Find where the given text appears and provide that cell's center as [x, y] coordinate. 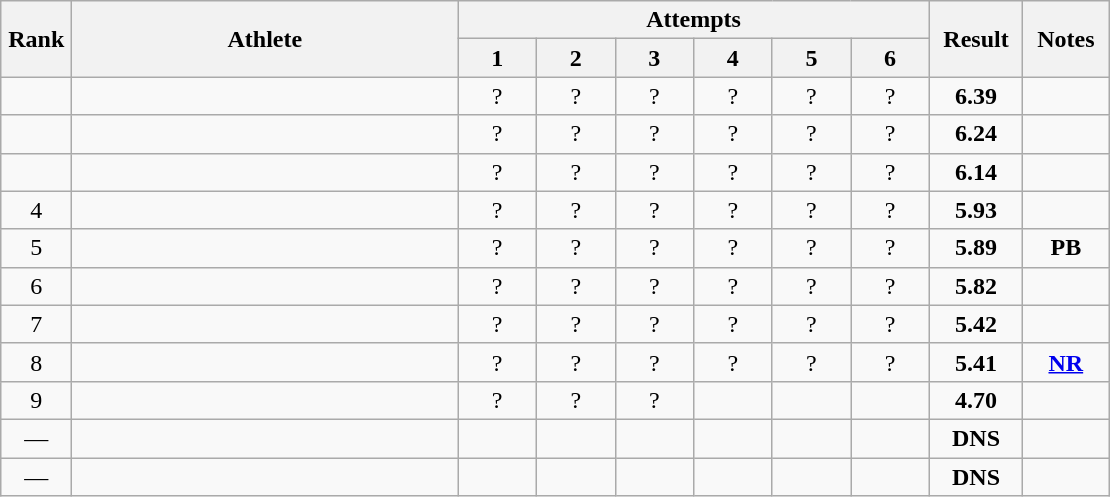
PB [1066, 248]
Result [976, 39]
8 [36, 362]
5.82 [976, 286]
Athlete [265, 39]
3 [654, 58]
1 [498, 58]
Notes [1066, 39]
6.24 [976, 134]
5.89 [976, 248]
4.70 [976, 400]
9 [36, 400]
5.42 [976, 324]
5.41 [976, 362]
2 [576, 58]
NR [1066, 362]
Rank [36, 39]
Attempts [694, 20]
7 [36, 324]
5.93 [976, 210]
6.14 [976, 172]
6.39 [976, 96]
